From the cell containing the given text, extract its center point as [x, y] coordinate. 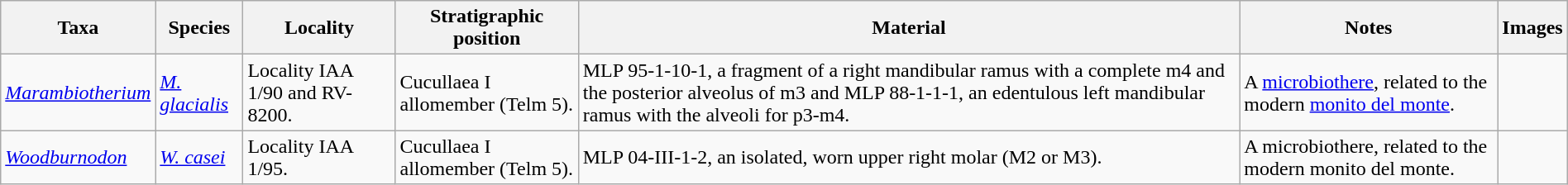
Species [199, 28]
Marambiotherium [78, 92]
Taxa [78, 28]
MLP 04-III-1-2, an isolated, worn upper right molar (M2 or M3). [909, 157]
Images [1532, 28]
Woodburnodon [78, 157]
Locality [319, 28]
Locality IAA 1/90 and RV-8200. [319, 92]
M. glacialis [199, 92]
Locality IAA 1/95. [319, 157]
W. casei [199, 157]
Material [909, 28]
Stratigraphic position [486, 28]
Notes [1369, 28]
